Provide the (x, y) coordinate of the cell's center where the given text is located.  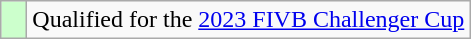
Qualified for the 2023 FIVB Challenger Cup (248, 20)
